From the cell containing the given text, extract its center point as [x, y] coordinate. 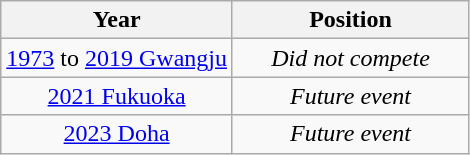
Year [117, 20]
2023 Doha [117, 134]
2021 Fukuoka [117, 96]
Position [350, 20]
Did not compete [350, 58]
1973 to 2019 Gwangju [117, 58]
